For the text-containing cell, return its midpoint in [x, y] coordinate format. 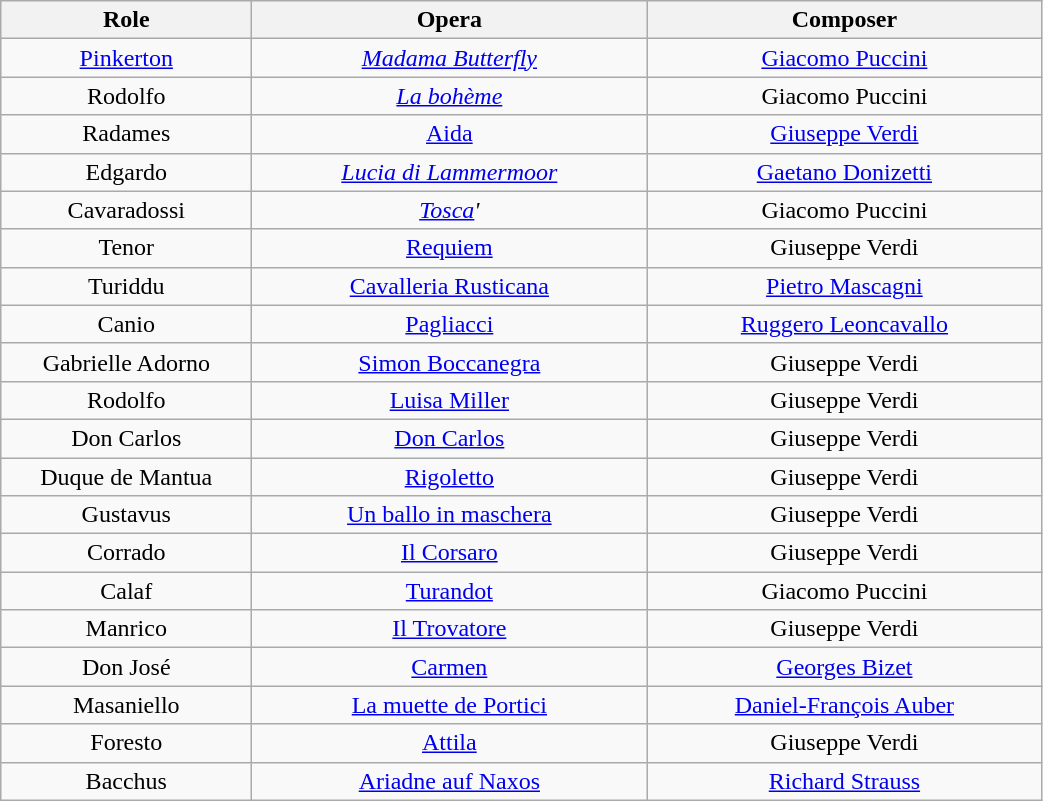
Rigoletto [450, 477]
Gustavus [126, 515]
La muette de Portici [450, 705]
Opera [450, 20]
Corrado [126, 553]
Turandot [450, 591]
Daniel-François Auber [844, 705]
Ariadne auf Naxos [450, 781]
Tenor [126, 248]
Pagliacci [450, 324]
Gabrielle Adorno [126, 362]
Radames [126, 134]
Il Corsaro [450, 553]
Manrico [126, 629]
Cavalleria Rusticana [450, 286]
Turiddu [126, 286]
Tosca' [450, 210]
Il Trovatore [450, 629]
Composer [844, 20]
Simon Boccanegra [450, 362]
Aida [450, 134]
Calaf [126, 591]
Masaniello [126, 705]
Bacchus [126, 781]
Cavaradossi [126, 210]
Duque de Mantua [126, 477]
Pinkerton [126, 58]
La bohème [450, 96]
Richard Strauss [844, 781]
Don José [126, 667]
Lucia di Lammermoor [450, 172]
Madama Butterfly [450, 58]
Attila [450, 743]
Foresto [126, 743]
Ruggero Leoncavallo [844, 324]
Luisa Miller [450, 400]
Georges Bizet [844, 667]
Edgardo [126, 172]
Requiem [450, 248]
Un ballo in maschera [450, 515]
Carmen [450, 667]
Role [126, 20]
Pietro Mascagni [844, 286]
Gaetano Donizetti [844, 172]
Canio [126, 324]
